Pinpoint the cell where the given text exists, returning its (x, y) midpoint coordinate. 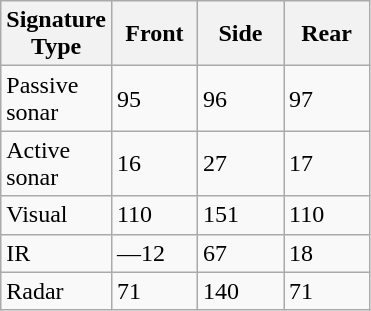
151 (240, 215)
Front (154, 34)
17 (327, 164)
67 (240, 253)
Rear (327, 34)
Side (240, 34)
Radar (56, 291)
—12 (154, 253)
Active sonar (56, 164)
Signature Type (56, 34)
96 (240, 98)
IR (56, 253)
140 (240, 291)
16 (154, 164)
18 (327, 253)
95 (154, 98)
27 (240, 164)
Visual (56, 215)
Passive sonar (56, 98)
97 (327, 98)
